From the cell containing the given text, extract its center point as [X, Y] coordinate. 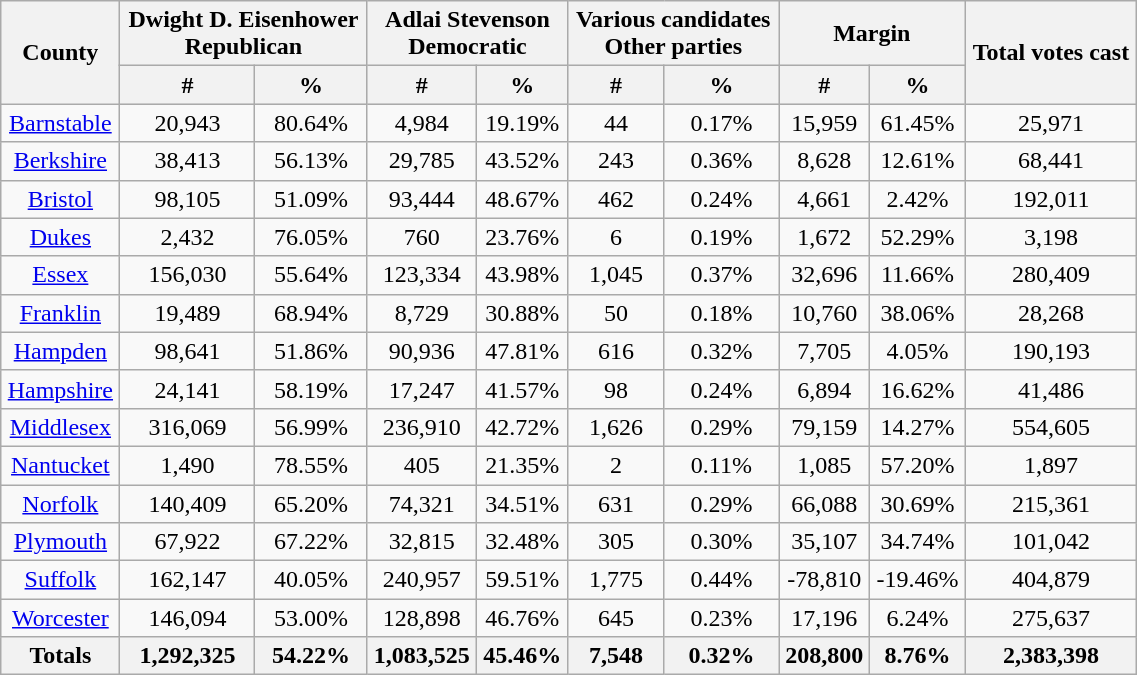
29,785 [422, 161]
90,936 [422, 351]
56.99% [311, 427]
Adlai StevensonDemocratic [468, 34]
Margin [872, 34]
3,198 [1051, 237]
38.06% [918, 313]
35,107 [824, 542]
47.81% [522, 351]
1,775 [616, 580]
67,922 [188, 542]
51.86% [311, 351]
42.72% [522, 427]
6,894 [824, 389]
78.55% [311, 465]
2,432 [188, 237]
462 [616, 199]
68.94% [311, 313]
1,490 [188, 465]
0.17% [721, 123]
65.20% [311, 503]
25,971 [1051, 123]
34.74% [918, 542]
Franklin [60, 313]
760 [422, 237]
28,268 [1051, 313]
32,696 [824, 275]
16.62% [918, 389]
50 [616, 313]
215,361 [1051, 503]
305 [616, 542]
2,383,398 [1051, 656]
52.29% [918, 237]
0.23% [721, 618]
54.22% [311, 656]
1,085 [824, 465]
19.19% [522, 123]
Worcester [60, 618]
616 [616, 351]
11.66% [918, 275]
43.98% [522, 275]
1,626 [616, 427]
17,247 [422, 389]
30.88% [522, 313]
Middlesex [60, 427]
14.27% [918, 427]
123,334 [422, 275]
45.46% [522, 656]
162,147 [188, 580]
51.09% [311, 199]
61.45% [918, 123]
Norfolk [60, 503]
58.19% [311, 389]
156,030 [188, 275]
67.22% [311, 542]
101,042 [1051, 542]
43.52% [522, 161]
554,605 [1051, 427]
Hampshire [60, 389]
79,159 [824, 427]
6 [616, 237]
4.05% [918, 351]
Barnstable [60, 123]
4,661 [824, 199]
32.48% [522, 542]
128,898 [422, 618]
316,069 [188, 427]
0.19% [721, 237]
275,637 [1051, 618]
Dukes [60, 237]
56.13% [311, 161]
0.37% [721, 275]
15,959 [824, 123]
57.20% [918, 465]
1,897 [1051, 465]
10,760 [824, 313]
98,105 [188, 199]
41,486 [1051, 389]
Plymouth [60, 542]
7,548 [616, 656]
146,094 [188, 618]
8.76% [918, 656]
2.42% [918, 199]
20,943 [188, 123]
0.36% [721, 161]
0.30% [721, 542]
34.51% [522, 503]
Totals [60, 656]
17,196 [824, 618]
Bristol [60, 199]
Essex [60, 275]
68,441 [1051, 161]
280,409 [1051, 275]
Nantucket [60, 465]
74,321 [422, 503]
645 [616, 618]
0.18% [721, 313]
0.44% [721, 580]
0.11% [721, 465]
405 [422, 465]
66,088 [824, 503]
98,641 [188, 351]
-19.46% [918, 580]
21.35% [522, 465]
Various candidatesOther parties [674, 34]
8,628 [824, 161]
Dwight D. EisenhowerRepublican [244, 34]
1,672 [824, 237]
243 [616, 161]
2 [616, 465]
46.76% [522, 618]
Suffolk [60, 580]
8,729 [422, 313]
236,910 [422, 427]
1,292,325 [188, 656]
208,800 [824, 656]
93,444 [422, 199]
59.51% [522, 580]
1,045 [616, 275]
140,409 [188, 503]
19,489 [188, 313]
6.24% [918, 618]
76.05% [311, 237]
41.57% [522, 389]
Total votes cast [1051, 52]
Berkshire [60, 161]
55.64% [311, 275]
44 [616, 123]
23.76% [522, 237]
24,141 [188, 389]
12.61% [918, 161]
53.00% [311, 618]
1,083,525 [422, 656]
40.05% [311, 580]
80.64% [311, 123]
192,011 [1051, 199]
240,957 [422, 580]
48.67% [522, 199]
32,815 [422, 542]
7,705 [824, 351]
190,193 [1051, 351]
4,984 [422, 123]
County [60, 52]
404,879 [1051, 580]
631 [616, 503]
98 [616, 389]
-78,810 [824, 580]
Hampden [60, 351]
30.69% [918, 503]
38,413 [188, 161]
